Scan for the cell matching the given text and deliver its [X, Y] coordinate at center. 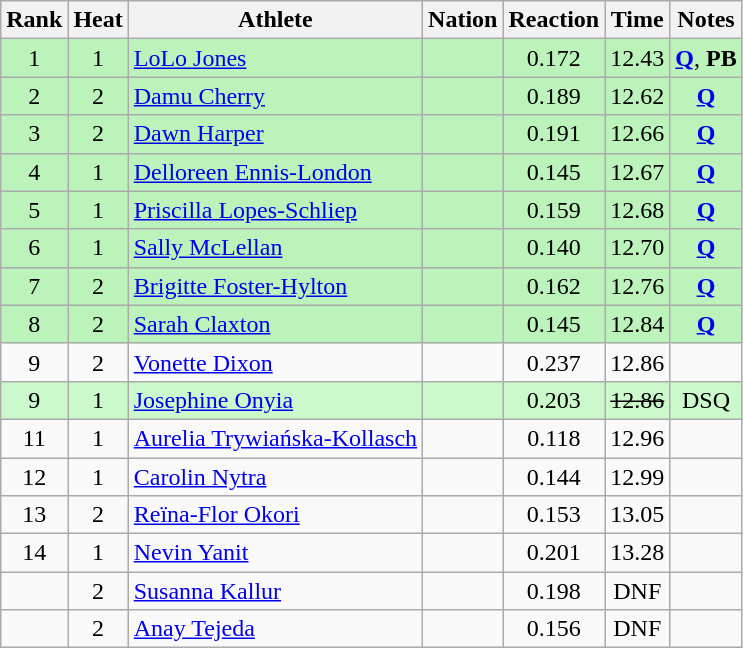
Josephine Onyia [275, 400]
12 [34, 477]
0.118 [554, 438]
12.43 [638, 58]
Q, PB [706, 58]
0.237 [554, 362]
Vonette Dixon [275, 362]
0.140 [554, 248]
0.172 [554, 58]
7 [34, 286]
Dawn Harper [275, 134]
11 [34, 438]
0.203 [554, 400]
0.156 [554, 629]
12.70 [638, 248]
5 [34, 210]
Nation [463, 20]
Athlete [275, 20]
13 [34, 515]
Sarah Claxton [275, 324]
Carolin Nytra [275, 477]
14 [34, 553]
12.76 [638, 286]
Reaction [554, 20]
Anay Tejeda [275, 629]
12.96 [638, 438]
Delloreen Ennis-London [275, 172]
0.191 [554, 134]
12.67 [638, 172]
Sally McLellan [275, 248]
Brigitte Foster-Hylton [275, 286]
Priscilla Lopes-Schliep [275, 210]
13.05 [638, 515]
Aurelia Trywiańska-Kollasch [275, 438]
12.84 [638, 324]
LoLo Jones [275, 58]
0.159 [554, 210]
4 [34, 172]
DSQ [706, 400]
Heat [98, 20]
0.189 [554, 96]
0.201 [554, 553]
6 [34, 248]
0.198 [554, 591]
0.153 [554, 515]
12.99 [638, 477]
Notes [706, 20]
Susanna Kallur [275, 591]
8 [34, 324]
0.162 [554, 286]
Nevin Yanit [275, 553]
3 [34, 134]
Damu Cherry [275, 96]
12.68 [638, 210]
Reïna-Flor Okori [275, 515]
Rank [34, 20]
0.144 [554, 477]
13.28 [638, 553]
Time [638, 20]
12.62 [638, 96]
12.66 [638, 134]
